Return [X, Y] of the center of cell containing provided text 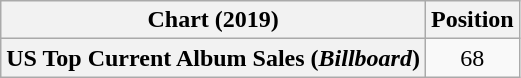
Position [472, 20]
Chart (2019) [214, 20]
68 [472, 58]
US Top Current Album Sales (Billboard) [214, 58]
